Find where the given text appears and provide that cell's center as [x, y] coordinate. 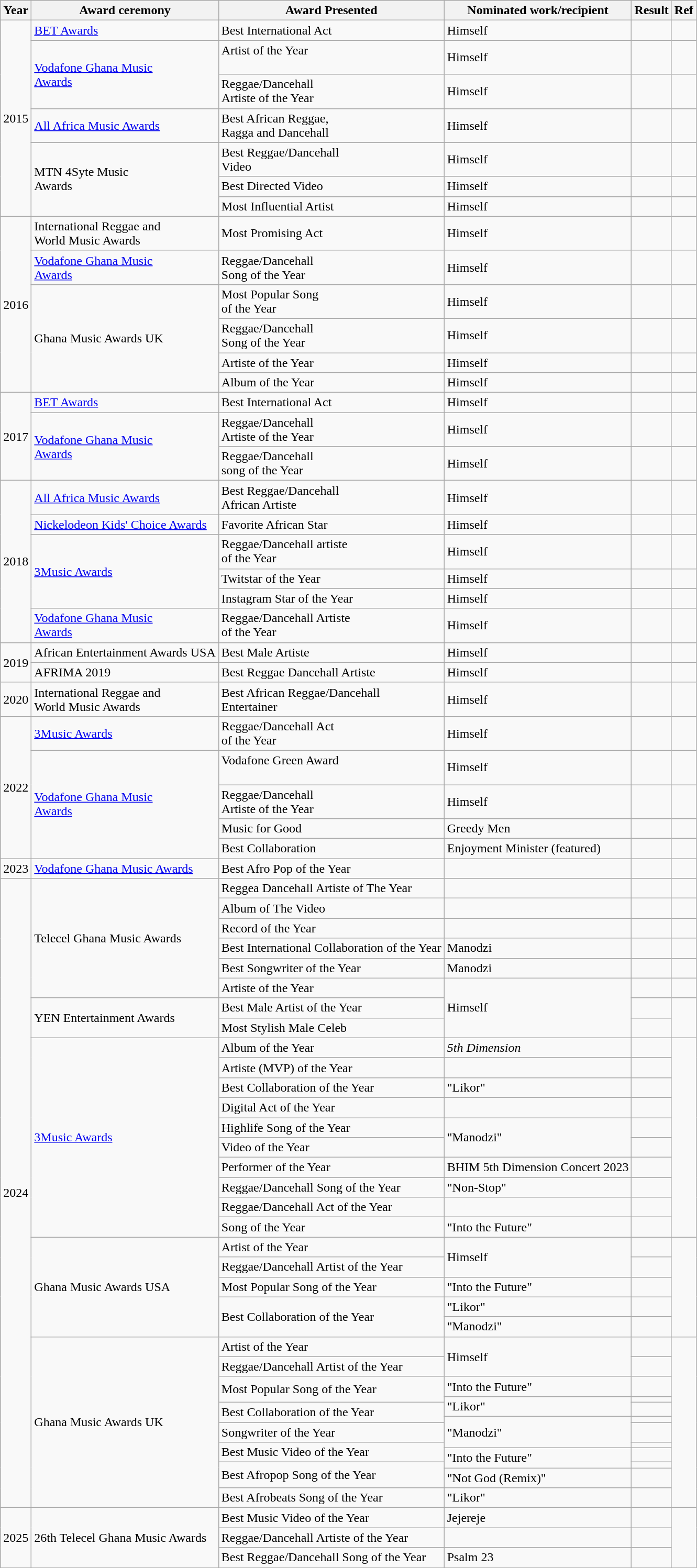
Reggea Dancehall Artiste of The Year [331, 888]
2018 [16, 561]
Vodafone Ghana Music Awards [125, 869]
Telecel Ghana Music Awards [125, 938]
Nominated work/recipient [538, 10]
Most Popular Songof the Year [331, 302]
Result [651, 10]
Year [16, 10]
Reggae/Dancehall Act of the Year [331, 1207]
Best African Reggae/DancehallEntertainer [331, 699]
Best Reggae/DancehallAfrican Artiste [331, 497]
Most Promising Act [331, 233]
2016 [16, 304]
Digital Act of the Year [331, 1107]
Song of the Year [331, 1227]
Twitstar of the Year [331, 579]
Reggae/Dancehall Actof the Year [331, 733]
Best Reggae/Dancehall Song of the Year [331, 1558]
Greedy Men [538, 829]
Best Reggae Dancehall Artiste [331, 672]
Vodafone Green Award [331, 768]
Video of the Year [331, 1148]
Award ceremony [125, 10]
Highlife Song of the Year [331, 1127]
Best Male Artist of the Year [331, 1008]
5th Dimension [538, 1048]
Best Male Artiste [331, 652]
Enjoyment Minister (featured) [538, 849]
Instagram Star of the Year [331, 598]
2020 [16, 699]
YEN Entertainment Awards [125, 1018]
Performer of the Year [331, 1167]
Jejereje [538, 1518]
Psalm 23 [538, 1558]
Best Reggae/DancehallVideo [331, 159]
Ghana Music Awards USA [125, 1287]
Music for Good [331, 829]
26th Telecel Ghana Music Awards [125, 1538]
Best Songwriter of the Year [331, 968]
African Entertainment Awards USA [125, 652]
Best Directed Video [331, 186]
"Not God (Remix)" [538, 1478]
Record of the Year [331, 928]
MTN 4Syte MusicAwards [125, 179]
2019 [16, 662]
2015 [16, 118]
Nickelodeon Kids' Choice Awards [125, 525]
"Non-Stop" [538, 1187]
Best Afropop Song of the Year [331, 1475]
Best African Reggae,Ragga and Dancehall [331, 126]
Album of The Video [331, 908]
Award Presented [331, 10]
Reggae/Dancehall Artisteof the Year [331, 625]
Reggae/Dancehall Artiste of the Year [331, 1538]
Ref [684, 10]
Most Influential Artist [331, 206]
Best Afrobeats Song of the Year [331, 1498]
Artiste (MVP) of the Year [331, 1067]
Reggae/Dancehall Song of the Year [331, 1187]
Most Stylish Male Celeb [331, 1028]
Favorite African Star [331, 525]
Best Afro Pop of the Year [331, 869]
Songwriter of the Year [331, 1432]
Best International Collaboration of the Year [331, 948]
BHIM 5th Dimension Concert 2023 [538, 1167]
2024 [16, 1193]
Reggae/Dancehall artisteof the Year [331, 552]
Reggae/Dancehallsong of the Year [331, 464]
2022 [16, 787]
2023 [16, 869]
Best Collaboration [331, 849]
AFRIMA 2019 [125, 672]
2025 [16, 1538]
2017 [16, 437]
